Return [X, Y] of the center of cell containing provided text 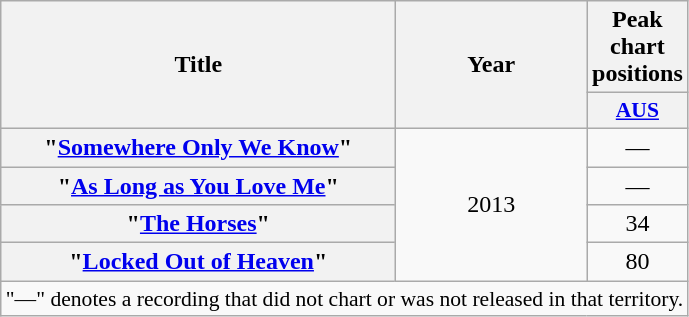
80 [637, 262]
Year [492, 65]
AUS [637, 111]
"As Long as You Love Me" [198, 185]
"Locked Out of Heaven" [198, 262]
Peak chart positions [637, 47]
34 [637, 224]
"Somewhere Only We Know" [198, 147]
"—" denotes a recording that did not chart or was not released in that territory. [345, 299]
Title [198, 65]
"The Horses" [198, 224]
2013 [492, 204]
